Extract the (x, y) coordinate from the center of the cell holding the provided text.  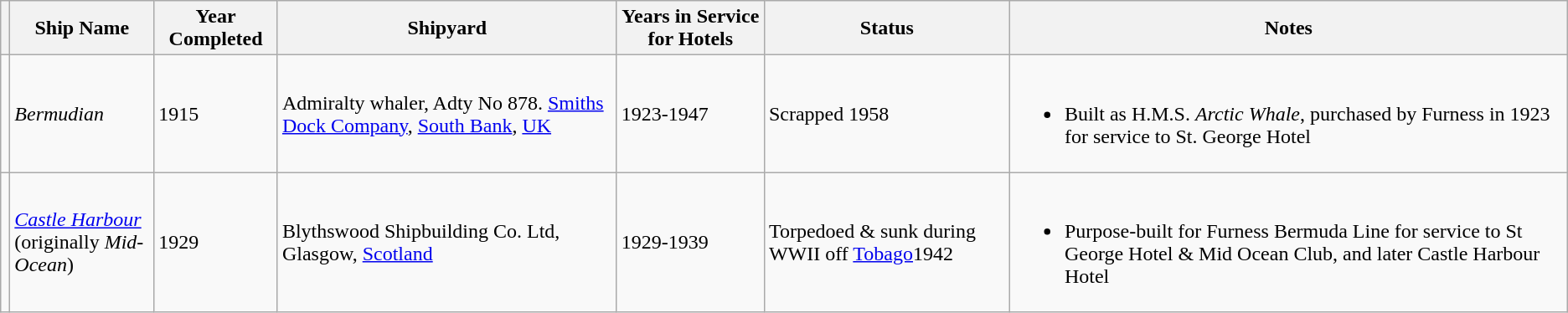
1929-1939 (690, 243)
Bermudian (82, 114)
Purpose-built for Furness Bermuda Line for service to St George Hotel & Mid Ocean Club, and later Castle Harbour Hotel (1288, 243)
1929 (216, 243)
Built as H.M.S. Arctic Whale, purchased by Furness in 1923 for service to St. George Hotel (1288, 114)
Year Completed (216, 28)
Scrapped 1958 (886, 114)
Notes (1288, 28)
Castle Harbour(originally Mid-Ocean) (82, 243)
1915 (216, 114)
Years in Service for Hotels (690, 28)
Torpedoed & sunk during WWII off Tobago1942 (886, 243)
Shipyard (447, 28)
1923-1947 (690, 114)
Admiralty whaler, Adty No 878. Smiths Dock Company, South Bank, UK (447, 114)
Status (886, 28)
Blythswood Shipbuilding Co. Ltd, Glasgow, Scotland (447, 243)
Ship Name (82, 28)
